Scan for the cell matching the given text and deliver its [x, y] coordinate at center. 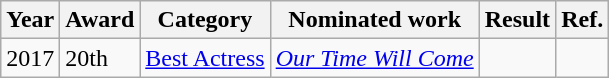
Result [517, 20]
Best Actress [205, 58]
Ref. [582, 20]
20th [100, 58]
2017 [30, 58]
Nominated work [374, 20]
Category [205, 20]
Award [100, 20]
Year [30, 20]
Our Time Will Come [374, 58]
